Return [x, y] of the center of cell containing provided text 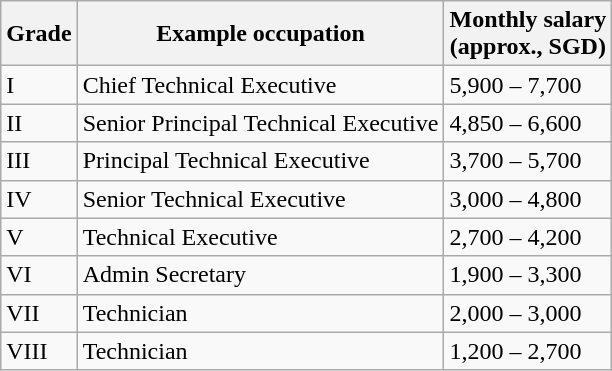
IV [39, 199]
1,200 – 2,700 [528, 351]
2,000 – 3,000 [528, 313]
2,700 – 4,200 [528, 237]
Admin Secretary [260, 275]
Senior Principal Technical Executive [260, 123]
Example occupation [260, 34]
VI [39, 275]
3,000 – 4,800 [528, 199]
Grade [39, 34]
1,900 – 3,300 [528, 275]
Technical Executive [260, 237]
I [39, 85]
V [39, 237]
Principal Technical Executive [260, 161]
VII [39, 313]
4,850 – 6,600 [528, 123]
III [39, 161]
Chief Technical Executive [260, 85]
VIII [39, 351]
3,700 – 5,700 [528, 161]
5,900 – 7,700 [528, 85]
Senior Technical Executive [260, 199]
II [39, 123]
Monthly salary(approx., SGD) [528, 34]
